Provide the (X, Y) coordinate of the cell's center where the given text is located.  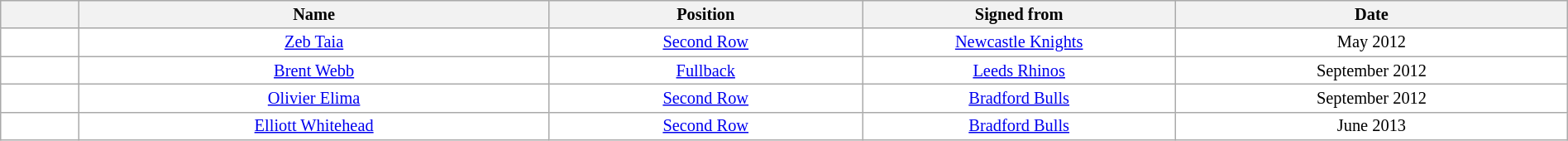
June 2013 (1372, 126)
May 2012 (1372, 42)
Zeb Taia (313, 42)
Elliott Whitehead (313, 126)
Signed from (1019, 14)
Leeds Rhinos (1019, 70)
Olivier Elima (313, 98)
Position (706, 14)
Fullback (706, 70)
Date (1372, 14)
Newcastle Knights (1019, 42)
Brent Webb (313, 70)
Name (313, 14)
